Determine the (x, y) coordinate at the center of the cell enclosing the given text.  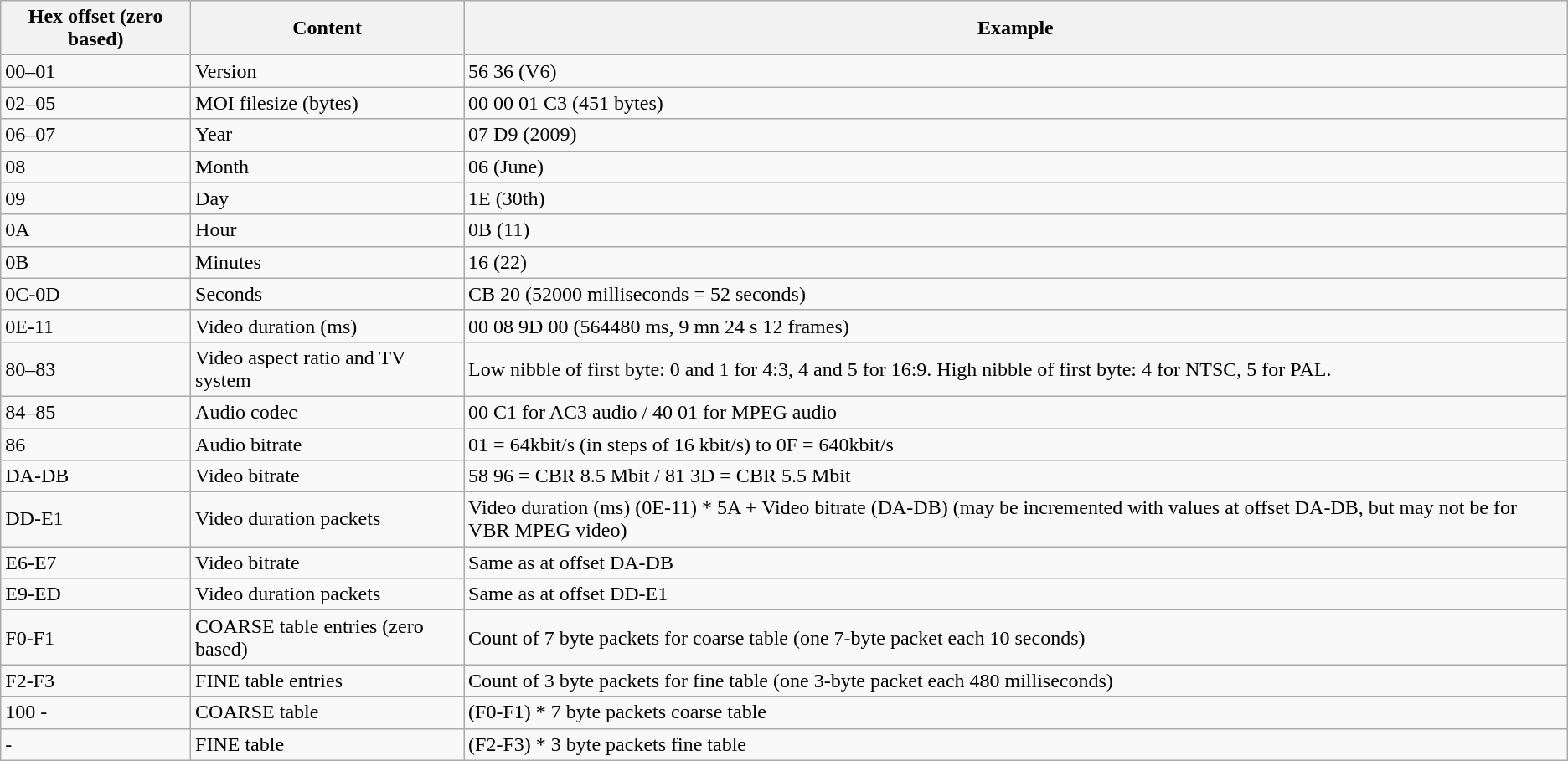
100 - (95, 712)
0E-11 (95, 326)
80–83 (95, 368)
Video duration (ms) (0E-11) * 5A + Video bitrate (DA-DB) (may be incremented with values at offset DA-DB, but may not be for VBR MPEG video) (1016, 519)
COARSE table entries (zero based) (328, 638)
Audio bitrate (328, 445)
F0-F1 (95, 638)
0B (11) (1016, 230)
0C-0D (95, 294)
07 D9 (2009) (1016, 135)
01 = 64kbit/s (in steps of 16 kbit/s) to 0F = 640kbit/s (1016, 445)
DA-DB (95, 476)
Low nibble of first byte: 0 and 1 for 4:3, 4 and 5 for 16:9. High nibble of first byte: 4 for NTSC, 5 for PAL. (1016, 368)
56 36 (V6) (1016, 71)
00 08 9D 00 (564480 ms, 9 mn 24 s 12 frames) (1016, 326)
Day (328, 198)
F2-F3 (95, 681)
Hex offset (zero based) (95, 28)
Minutes (328, 262)
(F0-F1) * 7 byte packets coarse table (1016, 712)
1E (30th) (1016, 198)
06–07 (95, 135)
Video duration (ms) (328, 326)
02–05 (95, 103)
00–01 (95, 71)
MOI filesize (bytes) (328, 103)
Count of 3 byte packets for fine table (one 3-byte packet each 480 milliseconds) (1016, 681)
FINE table entries (328, 681)
FINE table (328, 744)
Same as at offset DA-DB (1016, 563)
0A (95, 230)
Seconds (328, 294)
Content (328, 28)
Example (1016, 28)
00 00 01 C3 (451 bytes) (1016, 103)
86 (95, 445)
COARSE table (328, 712)
00 C1 for AC3 audio / 40 01 for MPEG audio (1016, 412)
06 (June) (1016, 167)
(F2-F3) * 3 byte packets fine table (1016, 744)
DD-E1 (95, 519)
CB 20 (52000 milliseconds = 52 seconds) (1016, 294)
Hour (328, 230)
16 (22) (1016, 262)
Same as at offset DD-E1 (1016, 594)
Version (328, 71)
Month (328, 167)
E9-ED (95, 594)
- (95, 744)
58 96 = CBR 8.5 Mbit / 81 3D = CBR 5.5 Mbit (1016, 476)
84–85 (95, 412)
08 (95, 167)
Video aspect ratio and TV system (328, 368)
Audio codec (328, 412)
E6-E7 (95, 563)
Year (328, 135)
Count of 7 byte packets for coarse table (one 7-byte packet each 10 seconds) (1016, 638)
0B (95, 262)
09 (95, 198)
